Return the (x, y) coordinate for the center point of the cell that contains the specified text.  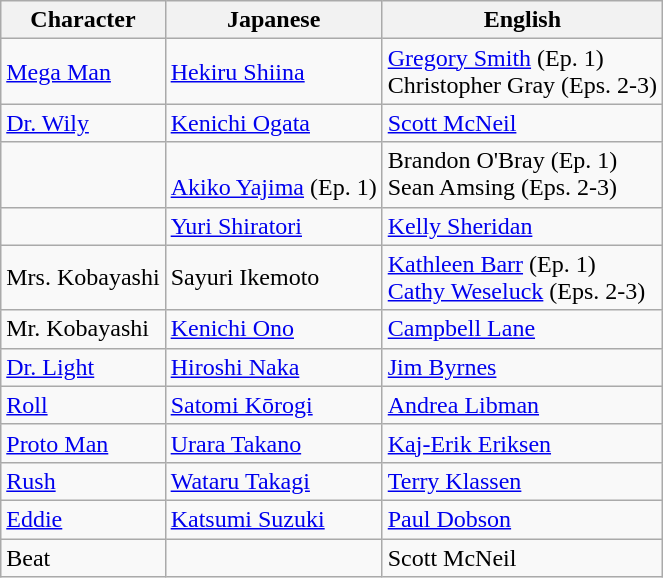
Sayuri Ikemoto (274, 278)
Terry Klassen (522, 481)
Kenichi Ogata (274, 123)
Campbell Lane (522, 329)
Jim Byrnes (522, 367)
Kathleen Barr (Ep. 1)Cathy Weseluck (Eps. 2-3) (522, 278)
Dr. Light (83, 367)
Proto Man (83, 443)
Kaj-Erik Eriksen (522, 443)
Yuri Shiratori (274, 226)
Mrs. Kobayashi (83, 278)
Wataru Takagi (274, 481)
Character (83, 20)
Hekiru Shiina (274, 72)
Akiko Yajima (Ep. 1) (274, 174)
Mega Man (83, 72)
Katsumi Suzuki (274, 519)
Hiroshi Naka (274, 367)
Kenichi Ono (274, 329)
Urara Takano (274, 443)
Paul Dobson (522, 519)
Eddie (83, 519)
Satomi Kōrogi (274, 405)
Dr. Wily (83, 123)
English (522, 20)
Brandon O'Bray (Ep. 1)Sean Amsing (Eps. 2-3) (522, 174)
Mr. Kobayashi (83, 329)
Roll (83, 405)
Andrea Libman (522, 405)
Japanese (274, 20)
Beat (83, 557)
Kelly Sheridan (522, 226)
Gregory Smith (Ep. 1)Christopher Gray (Eps. 2-3) (522, 72)
Rush (83, 481)
